Pinpoint the cell where the given text exists, returning its (x, y) midpoint coordinate. 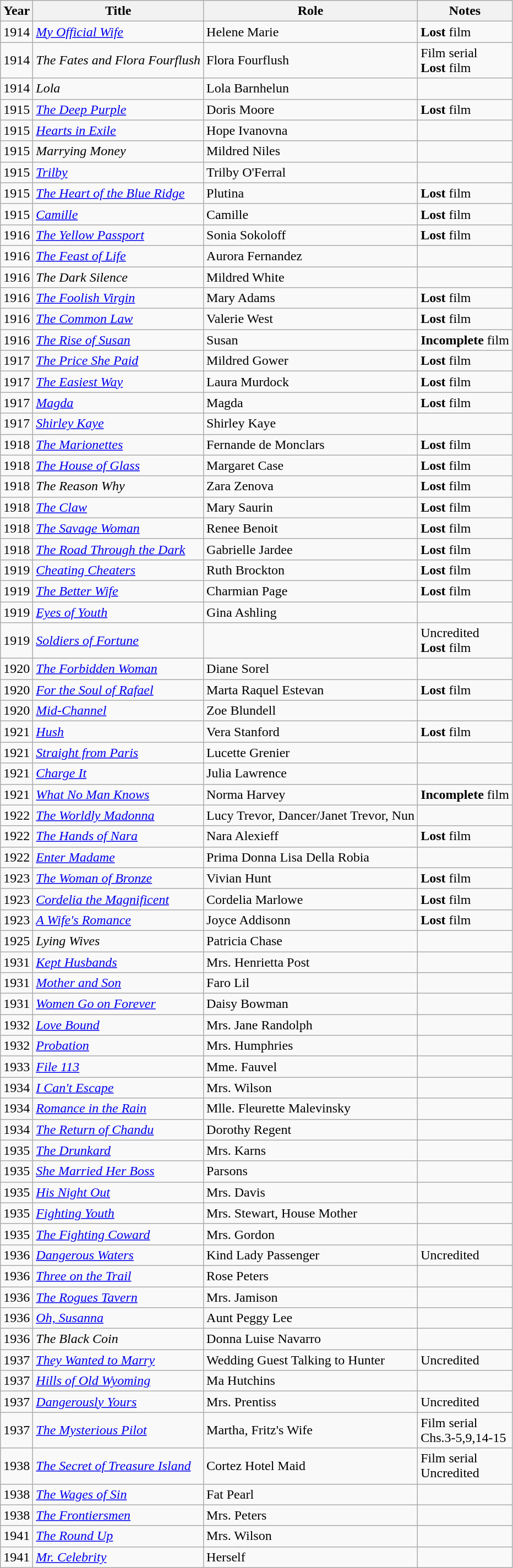
Fernande de Monclars (310, 445)
Herself (310, 1557)
Mme. Fauvel (310, 1067)
Fat Pearl (310, 1494)
Oh, Susanna (118, 1318)
The Forbidden Woman (118, 669)
Gabrielle Jardee (310, 549)
The Secret of Treasure Island (118, 1466)
Julia Lawrence (310, 774)
The Yellow Passport (118, 235)
Vera Stanford (310, 732)
Cordelia the Magnificent (118, 899)
The Feast of Life (118, 256)
Doris Moore (310, 109)
Lucy Trevor, Dancer/Janet Trevor, Nun (310, 815)
The Claw (118, 507)
Mrs. Humphries (310, 1046)
The Savage Woman (118, 528)
Plutina (310, 193)
The Black Coin (118, 1339)
Three on the Trail (118, 1276)
They Wanted to Marry (118, 1360)
Romance in the Rain (118, 1109)
Hills of Old Wyoming (118, 1381)
Hearts in Exile (118, 130)
The Rogues Tavern (118, 1297)
Nara Alexieff (310, 836)
Margaret Case (310, 465)
Kind Lady Passenger (310, 1255)
The Round Up (118, 1536)
Wedding Guest Talking to Hunter (310, 1360)
Mary Adams (310, 298)
Zara Zenova (310, 486)
The Woman of Bronze (118, 878)
The Reason Why (118, 486)
The Rise of Susan (118, 340)
Parsons (310, 1171)
Donna Luise Navarro (310, 1339)
Mrs. Gordon (310, 1234)
Ma Hutchins (310, 1381)
Faro Lil (310, 983)
Lucette Grenier (310, 753)
Trilby (118, 172)
Sonia Sokoloff (310, 235)
The Hands of Nara (118, 836)
Enter Madame (118, 857)
Film serial Lost film (465, 61)
Title (118, 11)
Mrs. Peters (310, 1515)
Aurora Fernandez (310, 256)
Women Go on Forever (118, 1004)
Soldiers of Fortune (118, 640)
The Deep Purple (118, 109)
Cortez Hotel Maid (310, 1466)
Vivian Hunt (310, 878)
Mrs. Jane Randolph (310, 1025)
Eyes of Youth (118, 612)
The Common Law (118, 319)
Kept Husbands (118, 962)
I Can't Escape (118, 1088)
Mid-Channel (118, 711)
The Return of Chandu (118, 1130)
Mrs. Jamison (310, 1297)
Lying Wives (118, 941)
For the Soul of Rafael (118, 690)
Zoe Blundell (310, 711)
The Price She Paid (118, 361)
Mr. Celebrity (118, 1557)
Lola Barnhelun (310, 89)
Uncredited Lost film (465, 640)
Mrs. Davis (310, 1192)
Film serial Uncredited (465, 1466)
The Dark Silence (118, 277)
Renee Benoit (310, 528)
Laura Murdock (310, 382)
Diane Sorel (310, 669)
1933 (17, 1067)
1925 (17, 941)
Hope Ivanovna (310, 130)
Flora Fourflush (310, 61)
Mary Saurin (310, 507)
His Night Out (118, 1192)
Marta Raquel Estevan (310, 690)
The Worldly Madonna (118, 815)
Charmian Page (310, 591)
Aunt Peggy Lee (310, 1318)
Straight from Paris (118, 753)
Rose Peters (310, 1276)
The House of Glass (118, 465)
My Official Wife (118, 32)
The Heart of the Blue Ridge (118, 193)
Norma Harvey (310, 794)
Joyce Addisonn (310, 920)
Mildred Gower (310, 361)
Ruth Brockton (310, 570)
Mrs. Karns (310, 1150)
A Wife's Romance (118, 920)
The Easiest Way (118, 382)
Role (310, 11)
Gina Ashling (310, 612)
The Foolish Virgin (118, 298)
Dangerously Yours (118, 1402)
Mildred White (310, 277)
Notes (465, 11)
Prima Donna Lisa Della Robia (310, 857)
Mrs. Henrietta Post (310, 962)
The Better Wife (118, 591)
Trilby O'Ferral (310, 172)
Patricia Chase (310, 941)
She Married Her Boss (118, 1171)
Mlle. Fleurette Malevinsky (310, 1109)
Martha, Fritz's Wife (310, 1430)
Marrying Money (118, 151)
Probation (118, 1046)
Fighting Youth (118, 1213)
Valerie West (310, 319)
Cheating Cheaters (118, 570)
The Fighting Coward (118, 1234)
Year (17, 11)
The Wages of Sin (118, 1494)
The Mysterious Pilot (118, 1430)
Mrs. Stewart, House Mother (310, 1213)
The Road Through the Dark (118, 549)
Mrs. Prentiss (310, 1402)
What No Man Knows (118, 794)
Mother and Son (118, 983)
The Frontiersmen (118, 1515)
Cordelia Marlowe (310, 899)
File 113 (118, 1067)
Dangerous Waters (118, 1255)
Hush (118, 732)
The Drunkard (118, 1150)
Charge It (118, 774)
Helene Marie (310, 32)
Love Bound (118, 1025)
Lola (118, 89)
The Marionettes (118, 445)
The Fates and Flora Fourflush (118, 61)
Mildred Niles (310, 151)
Daisy Bowman (310, 1004)
Film serial Chs.3-5,9,14-15 (465, 1430)
Dorothy Regent (310, 1130)
Susan (310, 340)
